Locate the cell with the specified text and output its [x, y] center coordinate. 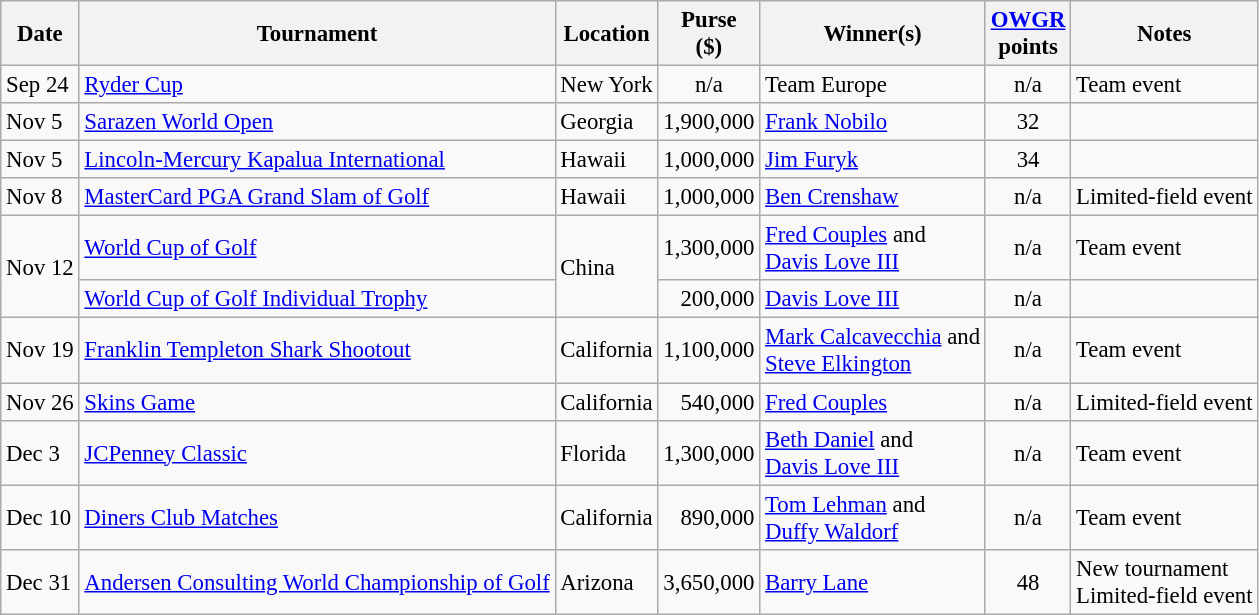
Dec 31 [40, 582]
Nov 26 [40, 402]
Ryder Cup [317, 85]
Andersen Consulting World Championship of Golf [317, 582]
1,900,000 [709, 122]
World Cup of Golf [317, 248]
Tom Lehman and Duffy Waldorf [873, 518]
Mark Calcavecchia and Steve Elkington [873, 350]
Nov 19 [40, 350]
Davis Love III [873, 299]
World Cup of Golf Individual Trophy [317, 299]
Tournament [317, 34]
Frank Nobilo [873, 122]
540,000 [709, 402]
890,000 [709, 518]
32 [1028, 122]
Winner(s) [873, 34]
Location [606, 34]
Lincoln-Mercury Kapalua International [317, 160]
Date [40, 34]
1,100,000 [709, 350]
Arizona [606, 582]
Sarazen World Open [317, 122]
Fred Couples and Davis Love III [873, 248]
Fred Couples [873, 402]
New York [606, 85]
MasterCard PGA Grand Slam of Golf [317, 197]
OWGRpoints [1028, 34]
Nov 8 [40, 197]
Nov 12 [40, 267]
Ben Crenshaw [873, 197]
New tournamentLimited-field event [1164, 582]
34 [1028, 160]
Barry Lane [873, 582]
Beth Daniel and Davis Love III [873, 452]
Florida [606, 452]
JCPenney Classic [317, 452]
Purse($) [709, 34]
Sep 24 [40, 85]
3,650,000 [709, 582]
Diners Club Matches [317, 518]
Skins Game [317, 402]
Franklin Templeton Shark Shootout [317, 350]
Dec 3 [40, 452]
Dec 10 [40, 518]
Notes [1164, 34]
Team Europe [873, 85]
Jim Furyk [873, 160]
Georgia [606, 122]
200,000 [709, 299]
48 [1028, 582]
China [606, 267]
